For the text-containing cell, return its midpoint in [X, Y] coordinate format. 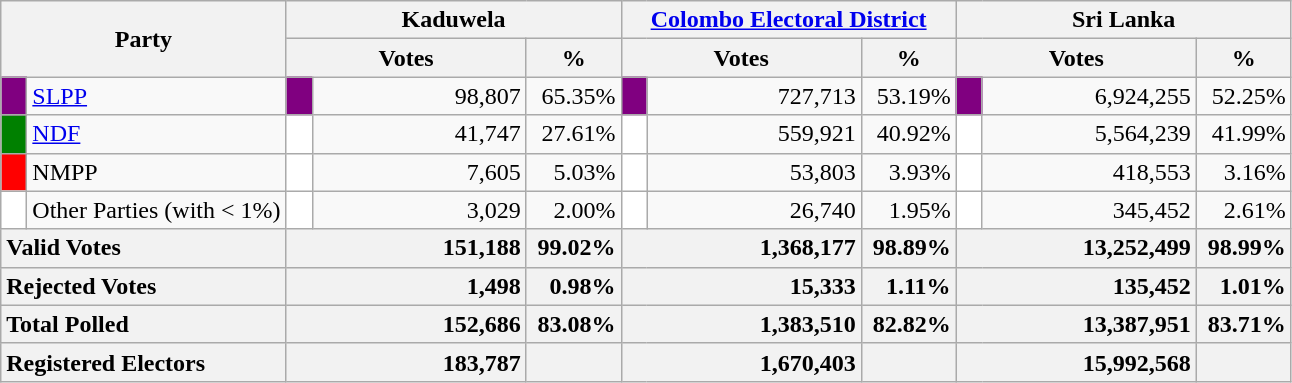
151,188 [406, 248]
Rejected Votes [144, 286]
1,383,510 [741, 324]
15,992,568 [1076, 362]
13,387,951 [1076, 324]
3.93% [908, 172]
418,553 [1089, 172]
40.92% [908, 134]
2.61% [1244, 210]
0.98% [574, 286]
1,368,177 [741, 248]
NMPP [156, 172]
65.35% [574, 96]
Registered Electors [144, 362]
727,713 [754, 96]
Total Polled [144, 324]
Kaduwela [454, 20]
27.61% [574, 134]
SLPP [156, 96]
183,787 [406, 362]
152,686 [406, 324]
1.11% [908, 286]
98,807 [419, 96]
Colombo Electoral District [788, 20]
1.95% [908, 210]
Sri Lanka [1124, 20]
26,740 [754, 210]
7,605 [419, 172]
135,452 [1076, 286]
5.03% [574, 172]
3,029 [419, 210]
82.82% [908, 324]
52.25% [1244, 96]
1,498 [406, 286]
83.08% [574, 324]
1.01% [1244, 286]
83.71% [1244, 324]
5,564,239 [1089, 134]
345,452 [1089, 210]
1,670,403 [741, 362]
6,924,255 [1089, 96]
NDF [156, 134]
53,803 [754, 172]
13,252,499 [1076, 248]
2.00% [574, 210]
3.16% [1244, 172]
Other Parties (with < 1%) [156, 210]
98.99% [1244, 248]
41,747 [419, 134]
98.89% [908, 248]
41.99% [1244, 134]
Party [144, 39]
559,921 [754, 134]
53.19% [908, 96]
99.02% [574, 248]
15,333 [741, 286]
Valid Votes [144, 248]
